Search for the cell housing the specified text and yield its (x, y) center coordinate. 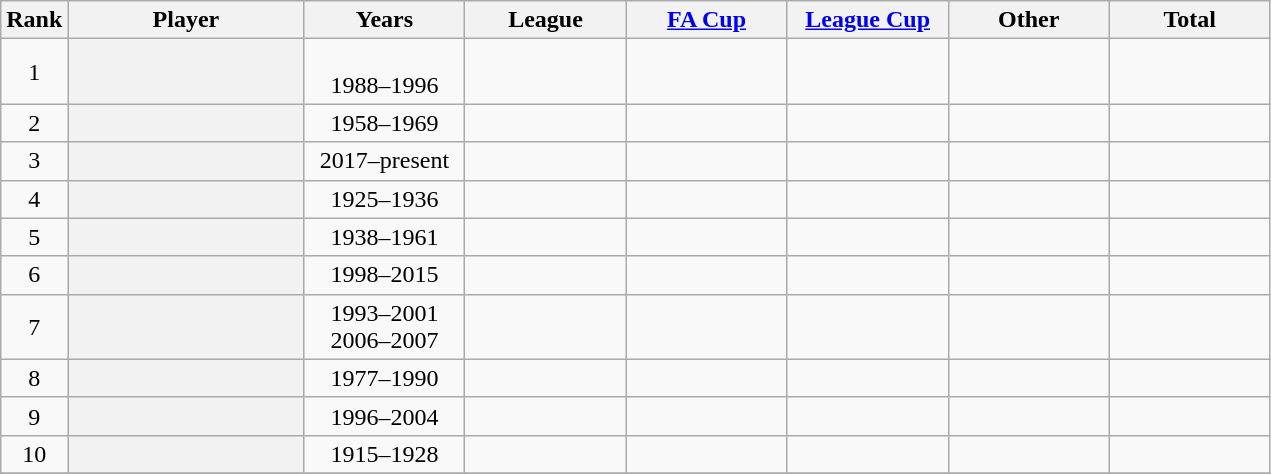
Rank (34, 20)
Total (1190, 20)
Player (186, 20)
1938–1961 (384, 237)
FA Cup (706, 20)
7 (34, 326)
1915–1928 (384, 454)
5 (34, 237)
League Cup (868, 20)
2017–present (384, 161)
1 (34, 72)
1998–2015 (384, 275)
1993–20012006–2007 (384, 326)
1958–1969 (384, 123)
Other (1028, 20)
4 (34, 199)
10 (34, 454)
1988–1996 (384, 72)
3 (34, 161)
1925–1936 (384, 199)
1977–1990 (384, 378)
League (546, 20)
1996–2004 (384, 416)
9 (34, 416)
2 (34, 123)
6 (34, 275)
8 (34, 378)
Years (384, 20)
